Capture the cell that displays the provided text and extract its (X, Y) central coordinate. 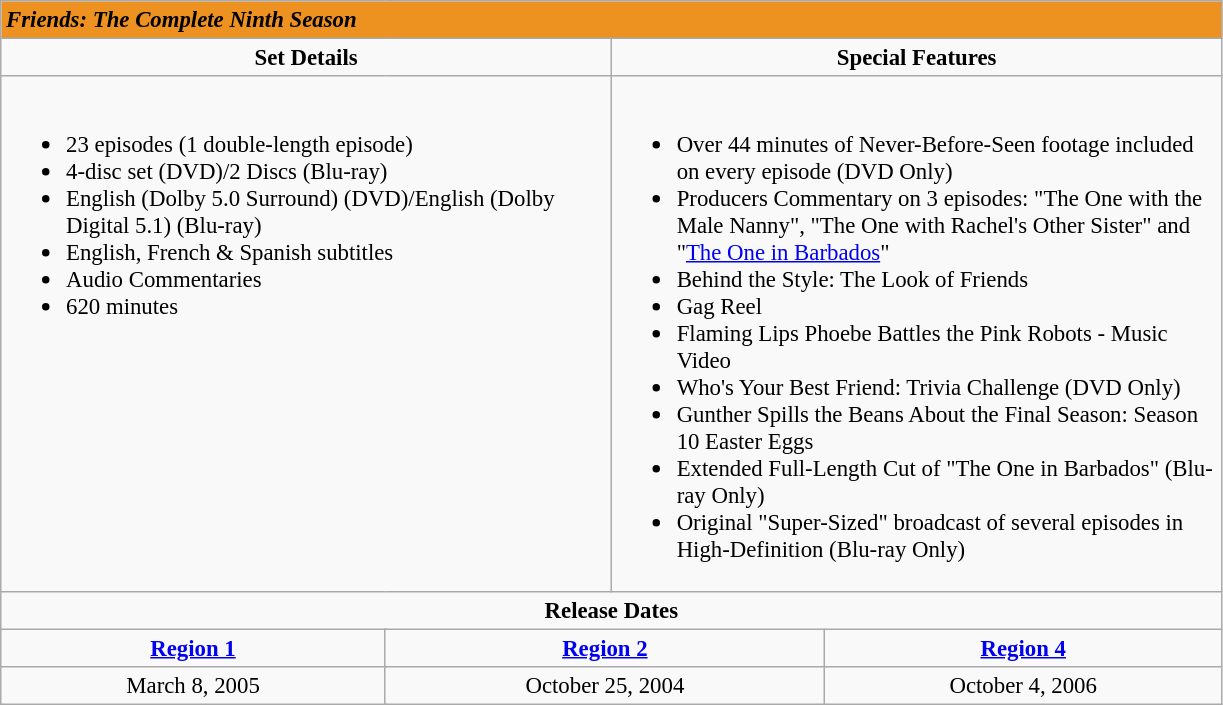
Set Details (306, 58)
Special Features (916, 58)
October 4, 2006 (1022, 685)
Friends: The Complete Ninth Season (612, 20)
March 8, 2005 (194, 685)
Region 1 (194, 648)
Region 2 (604, 648)
Region 4 (1022, 648)
October 25, 2004 (604, 685)
Release Dates (612, 610)
